Return [X, Y] of the center of cell containing provided text 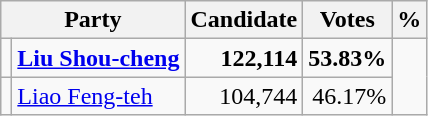
Candidate [244, 20]
104,744 [244, 96]
% [410, 20]
Liu Shou-cheng [98, 58]
122,114 [244, 58]
46.17% [348, 96]
53.83% [348, 58]
Votes [348, 20]
Party [93, 20]
Liao Feng-teh [98, 96]
